Output the (X, Y) coordinate of the center of the cell containing the given text.  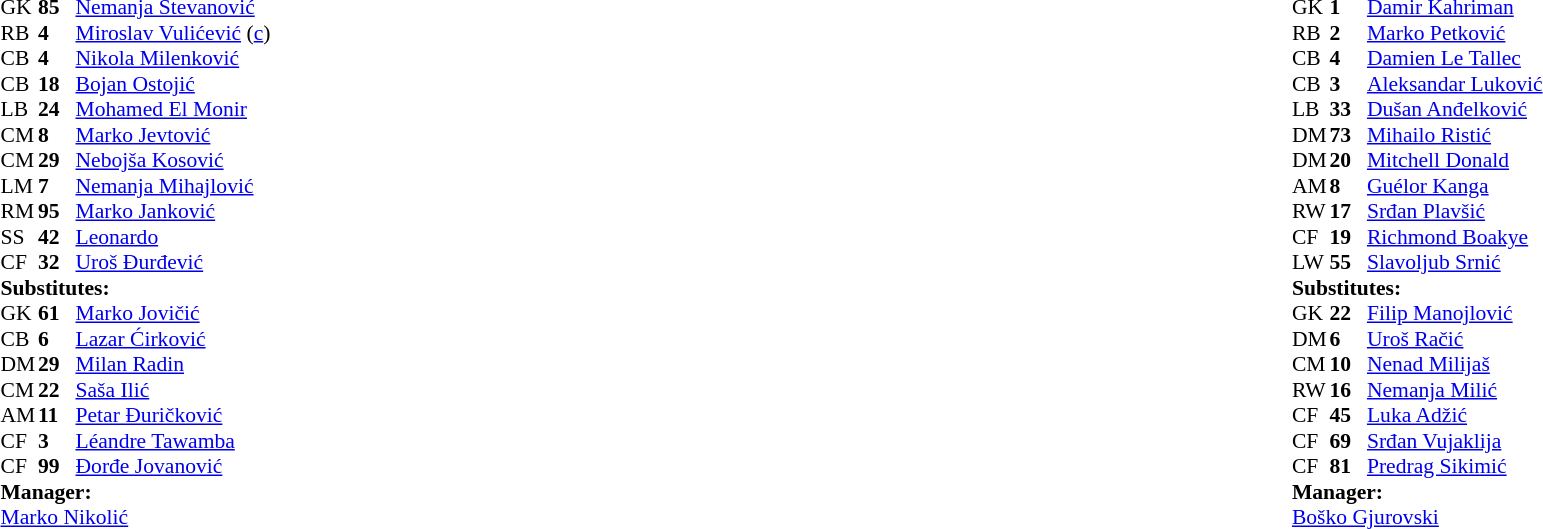
73 (1348, 135)
Marko Jevtović (174, 135)
Luka Adžić (1455, 415)
Đorđe Jovanović (174, 467)
Milan Radin (174, 365)
Filip Manojlović (1455, 313)
17 (1348, 211)
Léandre Tawamba (174, 441)
Bojan Ostojić (174, 84)
45 (1348, 415)
16 (1348, 390)
Nemanja Mihajlović (174, 186)
33 (1348, 109)
32 (57, 263)
2 (1348, 33)
11 (57, 415)
LW (1311, 263)
SS (19, 237)
Aleksandar Luković (1455, 84)
Nemanja Milić (1455, 390)
Marko Jovičić (174, 313)
Mohamed El Monir (174, 109)
Dušan Anđelković (1455, 109)
Srđan Plavšić (1455, 211)
Petar Đuričković (174, 415)
61 (57, 313)
Leonardo (174, 237)
Uroš Račić (1455, 339)
Saša Ilić (174, 390)
Lazar Ćirković (174, 339)
24 (57, 109)
Mitchell Donald (1455, 161)
Nebojša Kosović (174, 161)
LM (19, 186)
Marko Petković (1455, 33)
Marko Janković (174, 211)
Nenad Milijaš (1455, 365)
Mihailo Ristić (1455, 135)
99 (57, 467)
RM (19, 211)
81 (1348, 467)
95 (57, 211)
20 (1348, 161)
Nikola Milenković (174, 59)
Miroslav Vulićević (c) (174, 33)
18 (57, 84)
69 (1348, 441)
Uroš Đurđević (174, 263)
Damien Le Tallec (1455, 59)
55 (1348, 263)
Slavoljub Srnić (1455, 263)
Richmond Boakye (1455, 237)
10 (1348, 365)
Srđan Vujaklija (1455, 441)
42 (57, 237)
19 (1348, 237)
Predrag Sikimić (1455, 467)
Guélor Kanga (1455, 186)
7 (57, 186)
